Locate the cell with the specified text and output its [X, Y] center coordinate. 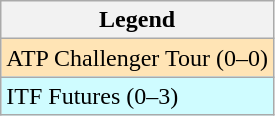
ATP Challenger Tour (0–0) [138, 58]
ITF Futures (0–3) [138, 96]
Legend [138, 20]
